Detect which cell encompasses the target text, then output its [x, y] center coordinate. 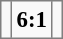
6:1 [32, 20]
